Return the (X, Y) coordinate for the center point of the cell that contains the specified text.  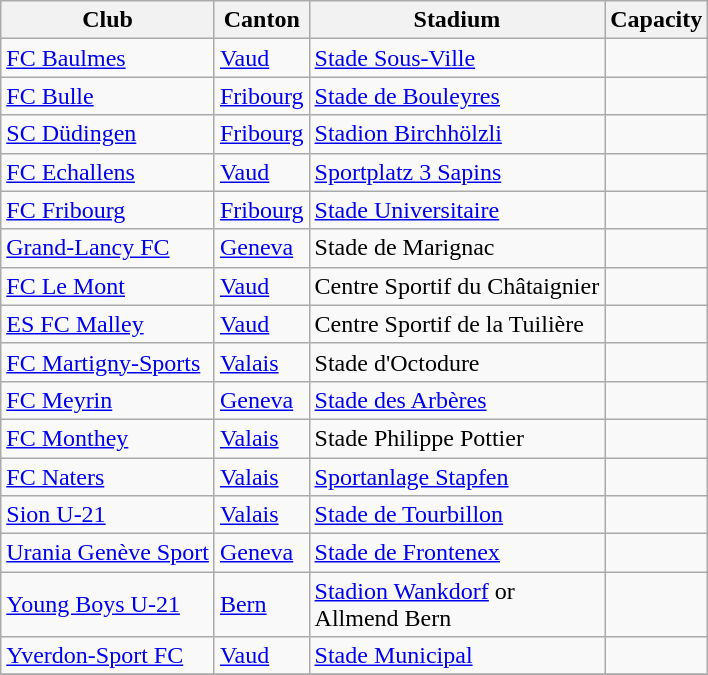
FC Le Mont (108, 286)
Stade des Arbères (457, 400)
Stade de Marignac (457, 248)
Stade de Bouleyres (457, 96)
FC Fribourg (108, 210)
Sion U-21 (108, 515)
Stade Philippe Pottier (457, 438)
Stade de Tourbillon (457, 515)
Urania Genève Sport (108, 553)
Stadium (457, 20)
Stadion Birchhölzli (457, 134)
FC Baulmes (108, 58)
Capacity (656, 20)
Stade Universitaire (457, 210)
FC Martigny-Sports (108, 362)
Stadion Wankdorf orAllmend Bern (457, 604)
Grand-Lancy FC (108, 248)
Bern (262, 604)
FC Naters (108, 477)
Stade de Frontenex (457, 553)
FC Meyrin (108, 400)
FC Monthey (108, 438)
Canton (262, 20)
SC Düdingen (108, 134)
Stade Sous-Ville (457, 58)
Centre Sportif de la Tuilière (457, 324)
FC Echallens (108, 172)
Club (108, 20)
Sportanlage Stapfen (457, 477)
Young Boys U-21 (108, 604)
ES FC Malley (108, 324)
Centre Sportif du Châtaignier (457, 286)
FC Bulle (108, 96)
Sportplatz 3 Sapins (457, 172)
Yverdon-Sport FC (108, 656)
Stade d'Octodure (457, 362)
Stade Municipal (457, 656)
